Extract the [X, Y] coordinate from the center of the cell holding the provided text.  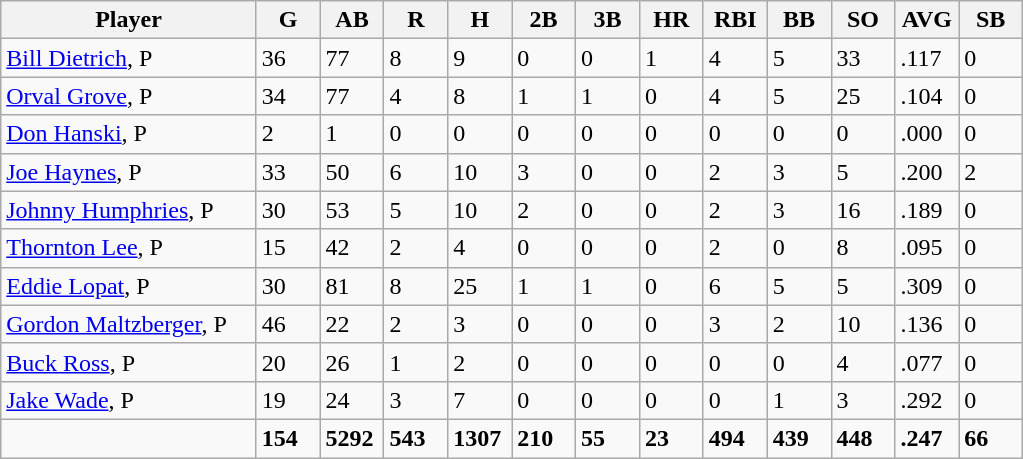
.292 [927, 400]
53 [352, 210]
494 [735, 438]
5292 [352, 438]
G [288, 20]
36 [288, 58]
.104 [927, 96]
23 [671, 438]
15 [288, 248]
210 [544, 438]
R [416, 20]
7 [480, 400]
Don Hanski, P [128, 134]
50 [352, 172]
Buck Ross, P [128, 362]
RBI [735, 20]
19 [288, 400]
.095 [927, 248]
.136 [927, 324]
2B [544, 20]
81 [352, 286]
.077 [927, 362]
154 [288, 438]
Eddie Lopat, P [128, 286]
3B [608, 20]
Player [128, 20]
42 [352, 248]
55 [608, 438]
22 [352, 324]
34 [288, 96]
Jake Wade, P [128, 400]
H [480, 20]
SB [991, 20]
Orval Grove, P [128, 96]
26 [352, 362]
Johnny Humphries, P [128, 210]
HR [671, 20]
1307 [480, 438]
20 [288, 362]
BB [799, 20]
.000 [927, 134]
AVG [927, 20]
66 [991, 438]
Gordon Maltzberger, P [128, 324]
SO [863, 20]
9 [480, 58]
24 [352, 400]
46 [288, 324]
.189 [927, 210]
Thornton Lee, P [128, 248]
543 [416, 438]
.117 [927, 58]
16 [863, 210]
Joe Haynes, P [128, 172]
AB [352, 20]
.309 [927, 286]
.247 [927, 438]
.200 [927, 172]
439 [799, 438]
448 [863, 438]
Bill Dietrich, P [128, 58]
